Identify which cell holds the provided text, then report its (x, y) central coordinate. 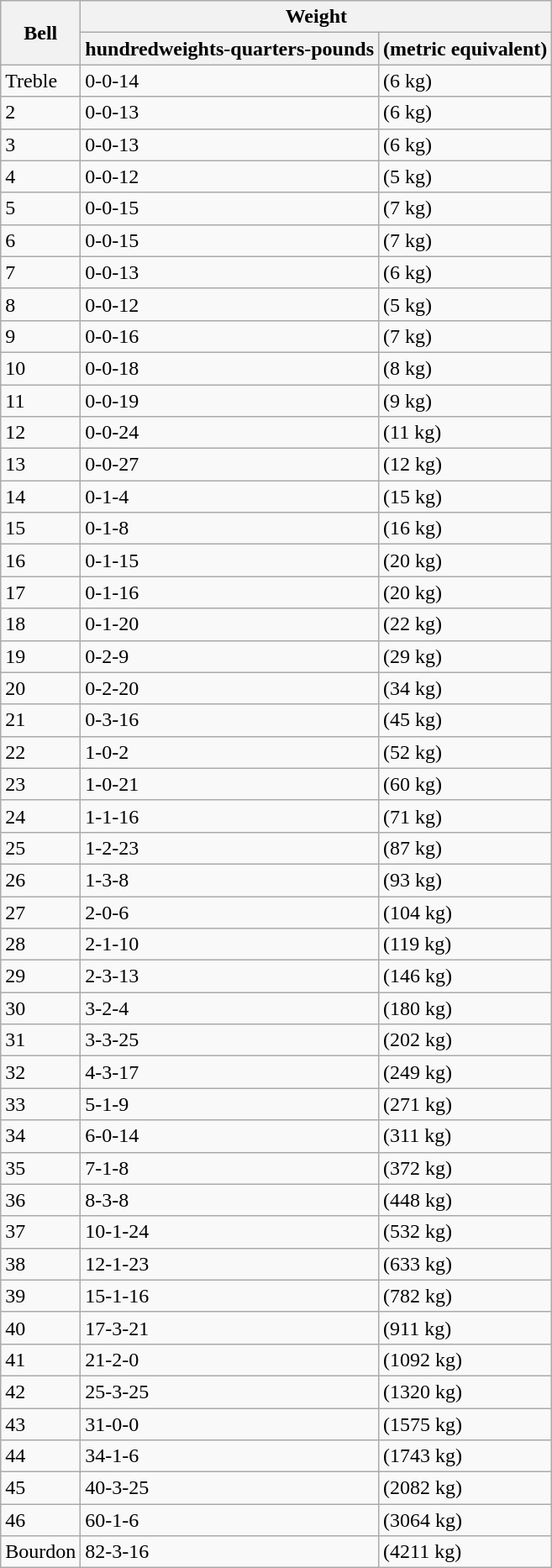
3-2-4 (230, 1008)
(180 kg) (465, 1008)
26 (40, 880)
22 (40, 752)
31 (40, 1040)
6-0-14 (230, 1136)
25-3-25 (230, 1392)
(3064 kg) (465, 1520)
9 (40, 336)
34 (40, 1136)
82-3-16 (230, 1552)
(11 kg) (465, 433)
0-2-20 (230, 688)
5 (40, 208)
(15 kg) (465, 497)
7 (40, 272)
(71 kg) (465, 816)
40 (40, 1328)
23 (40, 784)
14 (40, 497)
2-0-6 (230, 912)
(9 kg) (465, 401)
Bourdon (40, 1552)
0-3-16 (230, 720)
31-0-0 (230, 1424)
(372 kg) (465, 1168)
hundredweights-quarters-pounds (230, 49)
20 (40, 688)
1-1-16 (230, 816)
2 (40, 113)
8-3-8 (230, 1200)
30 (40, 1008)
(911 kg) (465, 1328)
(448 kg) (465, 1200)
21 (40, 720)
4 (40, 176)
40-3-25 (230, 1488)
4-3-17 (230, 1072)
28 (40, 944)
8 (40, 304)
7-1-8 (230, 1168)
0-1-8 (230, 529)
0-0-24 (230, 433)
10-1-24 (230, 1232)
(271 kg) (465, 1104)
32 (40, 1072)
Treble (40, 81)
(311 kg) (465, 1136)
(34 kg) (465, 688)
13 (40, 465)
11 (40, 401)
3-3-25 (230, 1040)
42 (40, 1392)
35 (40, 1168)
12-1-23 (230, 1264)
Bell (40, 33)
(146 kg) (465, 976)
(119 kg) (465, 944)
(60 kg) (465, 784)
0-0-27 (230, 465)
46 (40, 1520)
(1575 kg) (465, 1424)
1-3-8 (230, 880)
39 (40, 1296)
(249 kg) (465, 1072)
(8 kg) (465, 368)
2-1-10 (230, 944)
(2082 kg) (465, 1488)
0-1-16 (230, 592)
36 (40, 1200)
(782 kg) (465, 1296)
34-1-6 (230, 1456)
27 (40, 912)
0-1-20 (230, 624)
37 (40, 1232)
5-1-9 (230, 1104)
Weight (316, 17)
19 (40, 656)
2-3-13 (230, 976)
41 (40, 1360)
24 (40, 816)
(16 kg) (465, 529)
(52 kg) (465, 752)
(1743 kg) (465, 1456)
3 (40, 145)
17-3-21 (230, 1328)
(87 kg) (465, 848)
(29 kg) (465, 656)
18 (40, 624)
(633 kg) (465, 1264)
(1320 kg) (465, 1392)
(45 kg) (465, 720)
0-2-9 (230, 656)
(12 kg) (465, 465)
0-0-18 (230, 368)
10 (40, 368)
0-0-14 (230, 81)
33 (40, 1104)
6 (40, 240)
21-2-0 (230, 1360)
16 (40, 560)
(202 kg) (465, 1040)
(metric equivalent) (465, 49)
0-0-16 (230, 336)
0-1-4 (230, 497)
44 (40, 1456)
1-2-23 (230, 848)
15 (40, 529)
60-1-6 (230, 1520)
45 (40, 1488)
(532 kg) (465, 1232)
38 (40, 1264)
1-0-21 (230, 784)
0-1-15 (230, 560)
(1092 kg) (465, 1360)
12 (40, 433)
(4211 kg) (465, 1552)
29 (40, 976)
43 (40, 1424)
15-1-16 (230, 1296)
1-0-2 (230, 752)
(104 kg) (465, 912)
(93 kg) (465, 880)
(22 kg) (465, 624)
17 (40, 592)
25 (40, 848)
0-0-19 (230, 401)
